For the text-containing cell, return its midpoint in (X, Y) coordinate format. 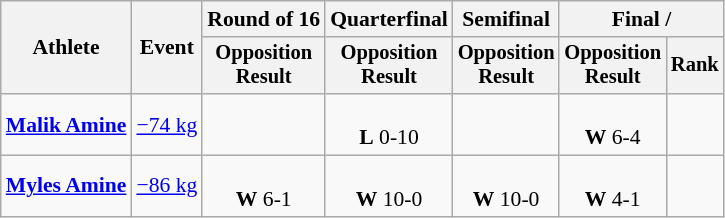
−74 kg (166, 124)
Semifinal (506, 19)
Athlete (66, 48)
W 6-4 (612, 124)
Malik Amine (66, 124)
Round of 16 (264, 19)
W 6-1 (264, 186)
L 0-10 (389, 124)
Quarterfinal (389, 19)
Myles Amine (66, 186)
Rank (695, 66)
−86 kg (166, 186)
W 4-1 (612, 186)
Event (166, 48)
Final / (641, 19)
